Detect which cell encompasses the target text, then output its (X, Y) center coordinate. 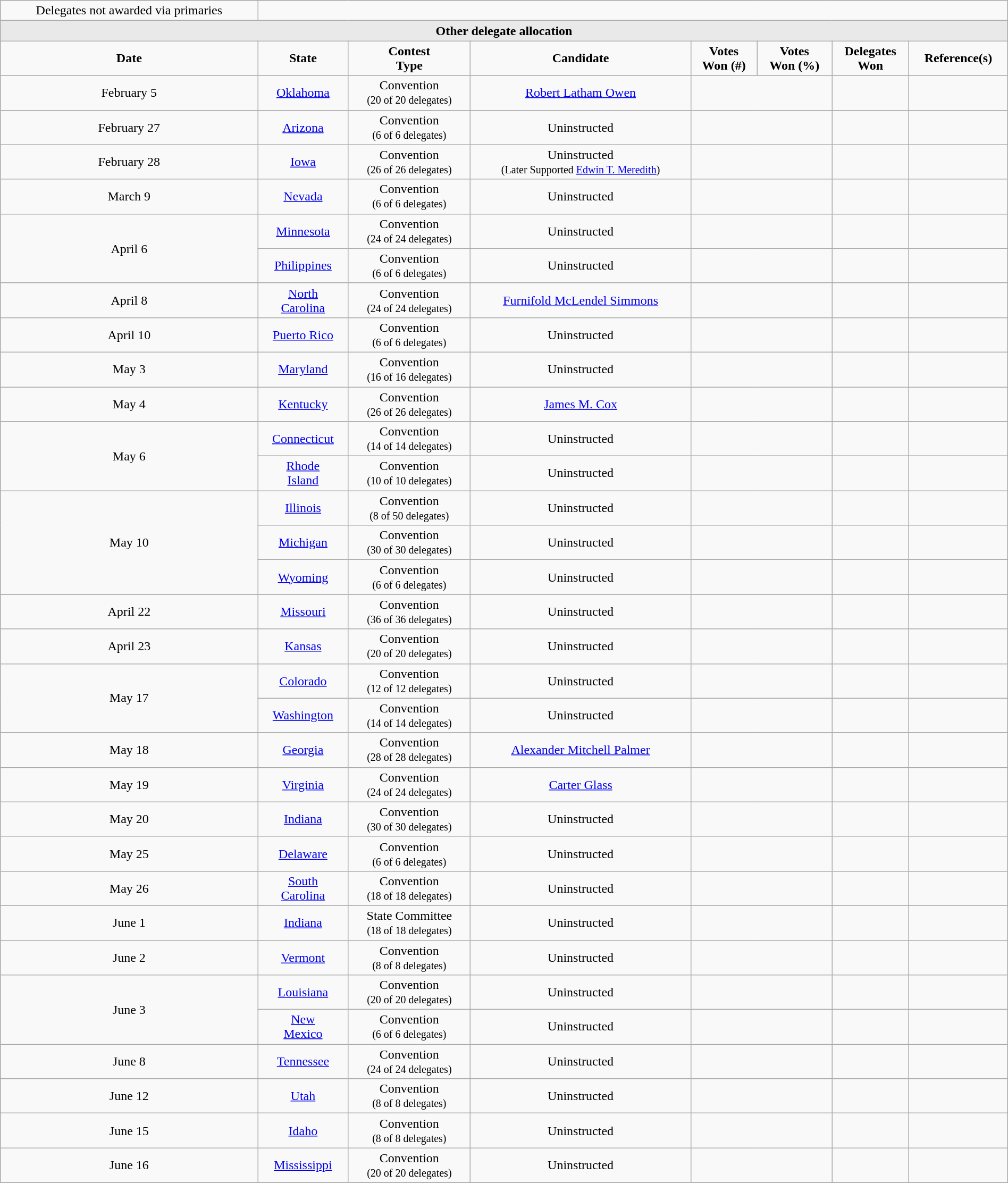
RhodeIsland (303, 473)
Arizona (303, 128)
April 10 (129, 335)
Convention(8 of 50 delegates) (409, 508)
Tennessee (303, 1061)
James M. Cox (581, 404)
February 27 (129, 128)
Puerto Rico (303, 335)
SouthCarolina (303, 888)
Louisiana (303, 992)
Robert Latham Owen (581, 93)
Virginia (303, 785)
Votes Won (%) (794, 58)
Convention(28 of 28 delegates) (409, 750)
June 1 (129, 923)
May 20 (129, 819)
Kansas (303, 647)
State Committee(18 of 18 delegates) (409, 923)
Wyoming (303, 577)
May 26 (129, 888)
June 16 (129, 1165)
Utah (303, 1096)
Convention(10 of 10 delegates) (409, 473)
May 25 (129, 854)
June 3 (129, 1010)
Delaware (303, 854)
Delegates Won (871, 58)
Colorado (303, 681)
June 12 (129, 1096)
Minnesota (303, 231)
Uninstructed(Later Supported Edwin T. Meredith) (581, 162)
Convention(36 of 36 delegates) (409, 611)
June 2 (129, 957)
Washington (303, 716)
May 19 (129, 785)
May 6 (129, 456)
May 4 (129, 404)
June 15 (129, 1130)
May 18 (129, 750)
Convention(12 of 12 delegates) (409, 681)
Georgia (303, 750)
Delegates not awarded via primaries (129, 11)
Nevada (303, 197)
Missouri (303, 611)
Reference(s) (959, 58)
Michigan (303, 542)
February 5 (129, 93)
State (303, 58)
May 3 (129, 369)
Carter Glass (581, 785)
April 22 (129, 611)
Maryland (303, 369)
May 10 (129, 542)
NewMexico (303, 1027)
Date (129, 58)
April 8 (129, 300)
Convention(16 of 16 delegates) (409, 369)
Vermont (303, 957)
Illinois (303, 508)
Kentucky (303, 404)
March 9 (129, 197)
Mississippi (303, 1165)
Candidate (581, 58)
April 6 (129, 248)
Oklahoma (303, 93)
Alexander Mitchell Palmer (581, 750)
Other delegate allocation (504, 31)
Philippines (303, 266)
February 28 (129, 162)
Furnifold McLendel Simmons (581, 300)
ContestType (409, 58)
NorthCarolina (303, 300)
Iowa (303, 162)
June 8 (129, 1061)
April 23 (129, 647)
May 17 (129, 698)
Connecticut (303, 439)
Idaho (303, 1130)
Votes Won (#) (724, 58)
Convention(18 of 18 delegates) (409, 888)
